Capture the cell that displays the provided text and extract its (X, Y) central coordinate. 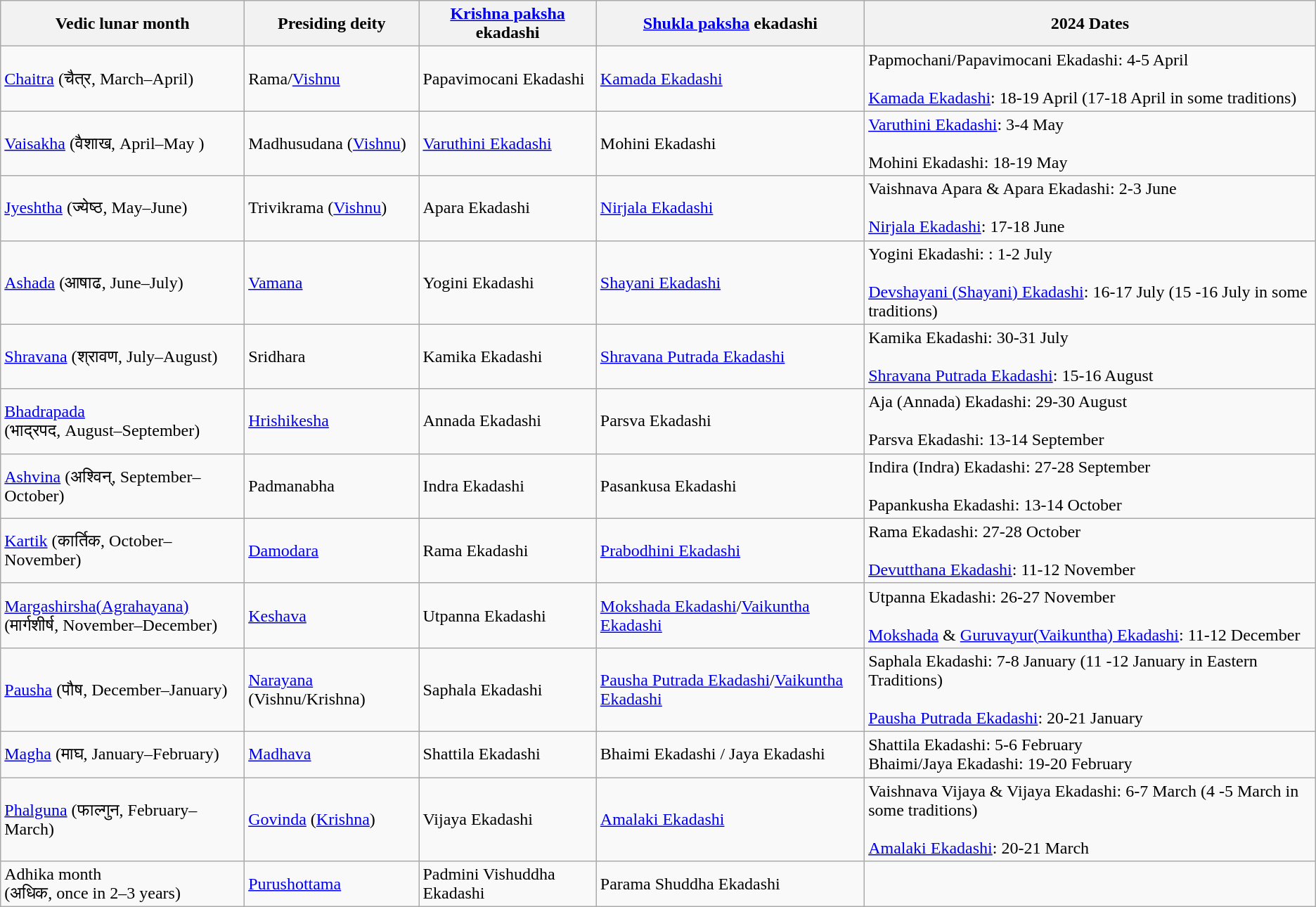
Vaishnava Vijaya & Vijaya Ekadashi: 6-7 March (4 -5 March in some traditions) Amalaki Ekadashi: 20-21 March (1090, 820)
Rama Ekadashi: 27-28 October Devutthana Ekadashi: 11-12 November (1090, 551)
Keshava (332, 615)
Annada Ekadashi (508, 421)
Papavimocani Ekadashi (508, 79)
Mohini Ekadashi (730, 143)
Shukla paksha ekadashi (730, 24)
Kamika Ekadashi (508, 356)
Yogini Ekadashi: : 1-2 July Devshayani (Shayani) Ekadashi: 16-17 July (15 -16 July in some traditions) (1090, 283)
Narayana (Vishnu/Krishna) (332, 689)
Bhadrapada(भाद्रपद, August–September) (122, 421)
Nirjala Ekadashi (730, 208)
Madhusudana (Vishnu) (332, 143)
Jyeshtha (ज्येष्ठ, May–June) (122, 208)
Prabodhini Ekadashi (730, 551)
Apara Ekadashi (508, 208)
Pasankusa Ekadashi (730, 486)
Indira (Indra) Ekadashi: 27-28 SeptemberPapankusha Ekadashi: 13-14 October (1090, 486)
Vamana (332, 283)
Rama Ekadashi (508, 551)
Shattila Ekadashi (508, 754)
Saphala Ekadashi: 7-8 January (11 -12 January in Eastern Traditions) Pausha Putrada Ekadashi: 20-21 January (1090, 689)
Bhaimi Ekadashi / Jaya Ekadashi (730, 754)
Shravana Putrada Ekadashi (730, 356)
Vaishnava Apara & Apara Ekadashi: 2-3 June Nirjala Ekadashi: 17-18 June (1090, 208)
Presiding deity (332, 24)
Sridhara (332, 356)
Papmochani/Papavimocani Ekadashi: 4-5 April Kamada Ekadashi: 18-19 April (17-18 April in some traditions) (1090, 79)
Vedic lunar month (122, 24)
Ashvina (अश्विन्, September–October) (122, 486)
Kamika Ekadashi: 30-31 July Shravana Putrada Ekadashi: 15-16 August (1090, 356)
Padmanabha (332, 486)
Varuthini Ekadashi: 3-4 May Mohini Ekadashi: 18-19 May (1090, 143)
Ashada (आषाढ, June–July) (122, 283)
Kartik (कार्तिक, October–November) (122, 551)
Vijaya Ekadashi (508, 820)
Krishna paksha ekadashi (508, 24)
Kamada Ekadashi (730, 79)
Mokshada Ekadashi/Vaikuntha Ekadashi (730, 615)
Padmini Vishuddha Ekadashi (508, 885)
Parsva Ekadashi (730, 421)
Amalaki Ekadashi (730, 820)
Madhava (332, 754)
Trivikrama (Vishnu) (332, 208)
Shravana (श्रावण, July–August) (122, 356)
Shayani Ekadashi (730, 283)
2024 Dates (1090, 24)
Aja (Annada) Ekadashi: 29-30 AugustParsva Ekadashi: 13-14 September (1090, 421)
Utpanna Ekadashi (508, 615)
Shattila Ekadashi: 5-6 February Bhaimi/Jaya Ekadashi: 19-20 February (1090, 754)
Saphala Ekadashi (508, 689)
Chaitra (चैत्र, March–April) (122, 79)
Purushottama (332, 885)
Varuthini Ekadashi (508, 143)
Magha (माघ, January–February) (122, 754)
Adhika month(अधिक, once in 2–3 years) (122, 885)
Rama/Vishnu (332, 79)
Damodara (332, 551)
Indra Ekadashi (508, 486)
Yogini Ekadashi (508, 283)
Vaisakha (वैशाख, April–May ) (122, 143)
Pausha (पौष, December–January) (122, 689)
Hrishikesha (332, 421)
Phalguna (फाल्गुन, February–March) (122, 820)
Pausha Putrada Ekadashi/Vaikuntha Ekadashi (730, 689)
Govinda (Krishna) (332, 820)
Parama Shuddha Ekadashi (730, 885)
Margashirsha(Agrahayana)(मार्गशीर्ष, November–December) (122, 615)
Utpanna Ekadashi: 26-27 November Mokshada & Guruvayur(Vaikuntha) Ekadashi: 11-12 December (1090, 615)
